For the text-containing cell, return its midpoint in [X, Y] coordinate format. 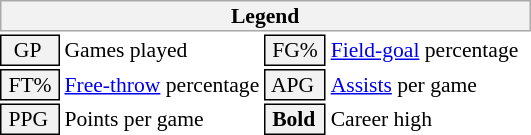
GP [30, 50]
Free-throw percentage [162, 85]
FG% [295, 50]
Field-goal percentage [430, 50]
Assists per game [430, 85]
Legend [265, 16]
Games played [162, 50]
APG [295, 85]
FT% [30, 85]
